Pinpoint the cell where the given text exists, returning its [x, y] midpoint coordinate. 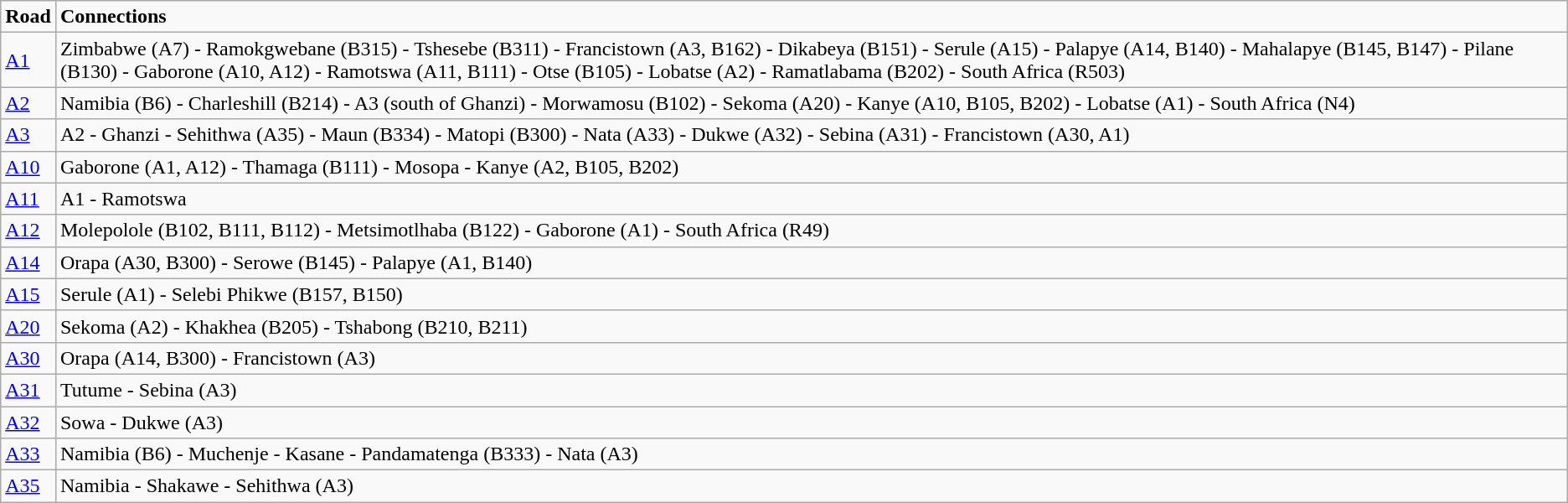
A2 [28, 103]
A1 [28, 60]
Connections [811, 17]
Orapa (A14, B300) - Francistown (A3) [811, 358]
A33 [28, 454]
A35 [28, 486]
Orapa (A30, B300) - Serowe (B145) - Palapye (A1, B140) [811, 262]
A10 [28, 167]
A32 [28, 422]
A30 [28, 358]
A20 [28, 326]
A3 [28, 135]
Gaborone (A1, A12) - Thamaga (B111) - Mosopa - Kanye (A2, B105, B202) [811, 167]
Tutume - Sebina (A3) [811, 390]
A31 [28, 390]
Sekoma (A2) - Khakhea (B205) - Tshabong (B210, B211) [811, 326]
Road [28, 17]
A11 [28, 199]
Serule (A1) - Selebi Phikwe (B157, B150) [811, 294]
A12 [28, 231]
A1 - Ramotswa [811, 199]
A14 [28, 262]
Sowa - Dukwe (A3) [811, 422]
Namibia (B6) - Muchenje - Kasane - Pandamatenga (B333) - Nata (A3) [811, 454]
Namibia - Shakawe - Sehithwa (A3) [811, 486]
Molepolole (B102, B111, B112) - Metsimotlhaba (B122) - Gaborone (A1) - South Africa (R49) [811, 231]
A2 - Ghanzi - Sehithwa (A35) - Maun (B334) - Matopi (B300) - Nata (A33) - Dukwe (A32) - Sebina (A31) - Francistown (A30, A1) [811, 135]
A15 [28, 294]
